Determine the [X, Y] coordinate at the center of the cell enclosing the given text.  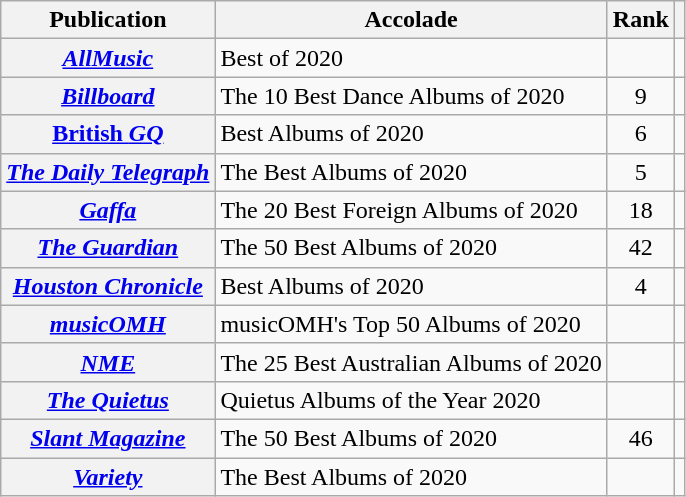
The 25 Best Australian Albums of 2020 [411, 362]
Houston Chronicle [108, 286]
Slant Magazine [108, 438]
Publication [108, 20]
4 [640, 286]
The Daily Telegraph [108, 172]
musicOMH [108, 324]
NME [108, 362]
musicOMH's Top 50 Albums of 2020 [411, 324]
Gaffa [108, 210]
British GQ [108, 134]
18 [640, 210]
46 [640, 438]
The 20 Best Foreign Albums of 2020 [411, 210]
9 [640, 96]
5 [640, 172]
Variety [108, 477]
AllMusic [108, 58]
Accolade [411, 20]
Best of 2020 [411, 58]
Billboard [108, 96]
The Guardian [108, 248]
6 [640, 134]
The Quietus [108, 400]
The 10 Best Dance Albums of 2020 [411, 96]
42 [640, 248]
Quietus Albums of the Year 2020 [411, 400]
Rank [640, 20]
